Detect which cell encompasses the target text, then output its [x, y] center coordinate. 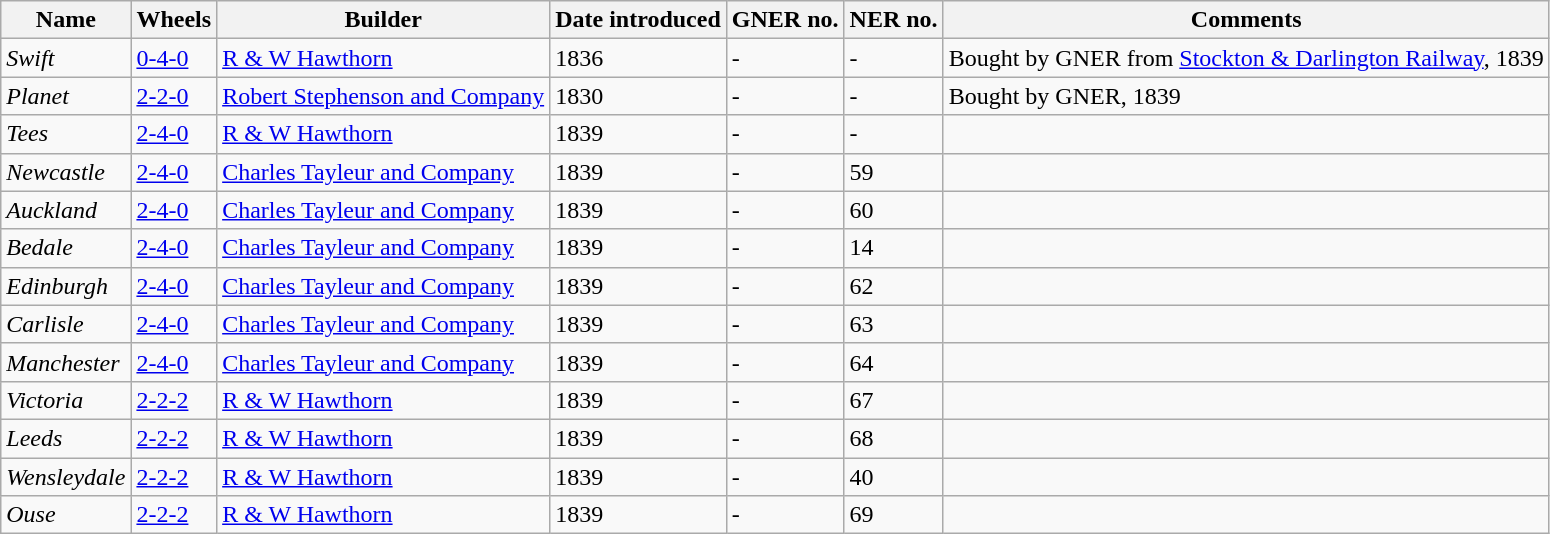
40 [894, 477]
1836 [638, 58]
2-2-0 [174, 96]
Comments [1246, 20]
Edinburgh [66, 286]
Swift [66, 58]
62 [894, 286]
Bought by GNER from Stockton & Darlington Railway, 1839 [1246, 58]
Builder [384, 20]
GNER no. [785, 20]
Bedale [66, 248]
Tees [66, 134]
0-4-0 [174, 58]
68 [894, 438]
1830 [638, 96]
59 [894, 172]
NER no. [894, 20]
Wensleydale [66, 477]
63 [894, 324]
Leeds [66, 438]
64 [894, 362]
Newcastle [66, 172]
Ouse [66, 515]
Wheels [174, 20]
69 [894, 515]
Date introduced [638, 20]
60 [894, 210]
Victoria [66, 400]
Manchester [66, 362]
Planet [66, 96]
Name [66, 20]
67 [894, 400]
Robert Stephenson and Company [384, 96]
14 [894, 248]
Carlisle [66, 324]
Bought by GNER, 1839 [1246, 96]
Auckland [66, 210]
